Locate the cell with the specified text and output its [x, y] center coordinate. 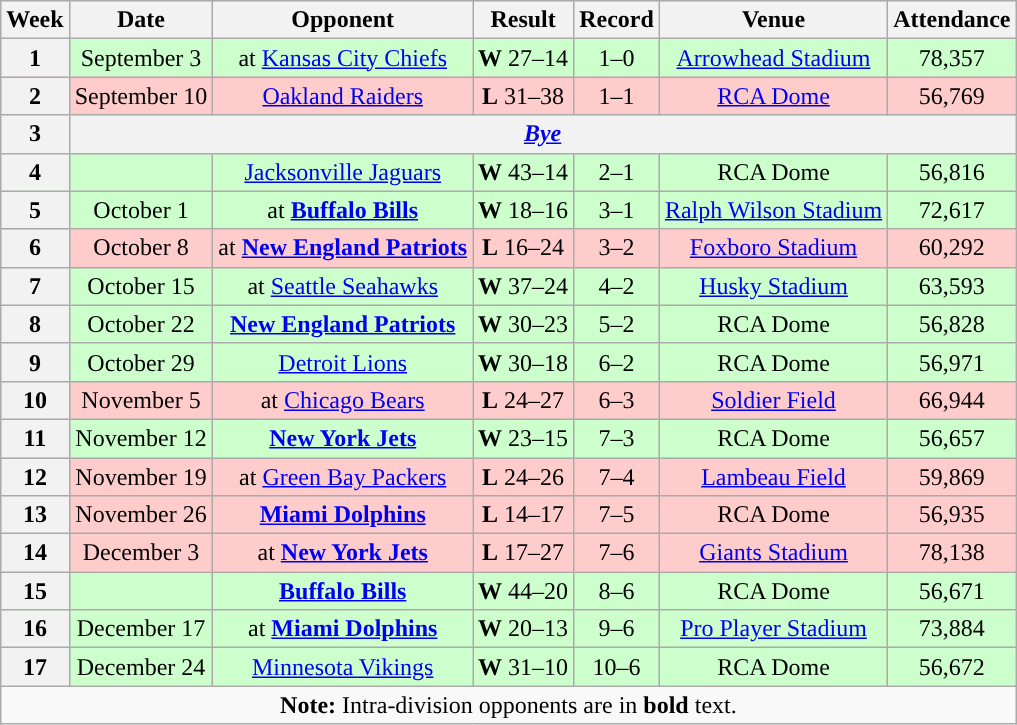
Buffalo Bills [343, 591]
3–2 [617, 248]
1–1 [617, 96]
November 5 [141, 400]
2–1 [617, 172]
New England Patriots [343, 324]
Venue [773, 20]
Soldier Field [773, 400]
10 [35, 400]
Foxboro Stadium [773, 248]
L 14–17 [524, 515]
September 3 [141, 58]
78,357 [952, 58]
6–2 [617, 362]
7 [35, 286]
9 [35, 362]
October 8 [141, 248]
W 23–15 [524, 438]
Date [141, 20]
November 12 [141, 438]
Result [524, 20]
1 [35, 58]
56,657 [952, 438]
November 19 [141, 477]
New York Jets [343, 438]
Note: Intra-division opponents are in bold text. [508, 705]
4–2 [617, 286]
56,671 [952, 591]
5 [35, 210]
W 30–18 [524, 362]
4 [35, 172]
L 16–24 [524, 248]
10–6 [617, 667]
56,769 [952, 96]
December 24 [141, 667]
September 10 [141, 96]
6 [35, 248]
Arrowhead Stadium [773, 58]
78,138 [952, 553]
12 [35, 477]
72,617 [952, 210]
at Miami Dolphins [343, 629]
at New England Patriots [343, 248]
Oakland Raiders [343, 96]
November 26 [141, 515]
5–2 [617, 324]
6–3 [617, 400]
Pro Player Stadium [773, 629]
59,869 [952, 477]
Attendance [952, 20]
at Chicago Bears [343, 400]
at Green Bay Packers [343, 477]
October 15 [141, 286]
8 [35, 324]
Ralph Wilson Stadium [773, 210]
Husky Stadium [773, 286]
14 [35, 553]
December 3 [141, 553]
3 [35, 134]
W 44–20 [524, 591]
at New York Jets [343, 553]
7–4 [617, 477]
December 17 [141, 629]
56,828 [952, 324]
W 37–24 [524, 286]
Record [617, 20]
at Kansas City Chiefs [343, 58]
60,292 [952, 248]
L 31–38 [524, 96]
56,672 [952, 667]
October 29 [141, 362]
2 [35, 96]
9–6 [617, 629]
L 17–27 [524, 553]
7–3 [617, 438]
L 24–26 [524, 477]
8–6 [617, 591]
1–0 [617, 58]
W 43–14 [524, 172]
W 27–14 [524, 58]
16 [35, 629]
7–5 [617, 515]
W 31–10 [524, 667]
Opponent [343, 20]
15 [35, 591]
56,935 [952, 515]
October 1 [141, 210]
17 [35, 667]
W 20–13 [524, 629]
Lambeau Field [773, 477]
Minnesota Vikings [343, 667]
at Seattle Seahawks [343, 286]
11 [35, 438]
Detroit Lions [343, 362]
Miami Dolphins [343, 515]
Bye [542, 134]
Week [35, 20]
66,944 [952, 400]
Giants Stadium [773, 553]
L 24–27 [524, 400]
56,971 [952, 362]
October 22 [141, 324]
at Buffalo Bills [343, 210]
W 30–23 [524, 324]
56,816 [952, 172]
13 [35, 515]
73,884 [952, 629]
7–6 [617, 553]
W 18–16 [524, 210]
Jacksonville Jaguars [343, 172]
63,593 [952, 286]
3–1 [617, 210]
